Capture the cell that displays the provided text and extract its (X, Y) central coordinate. 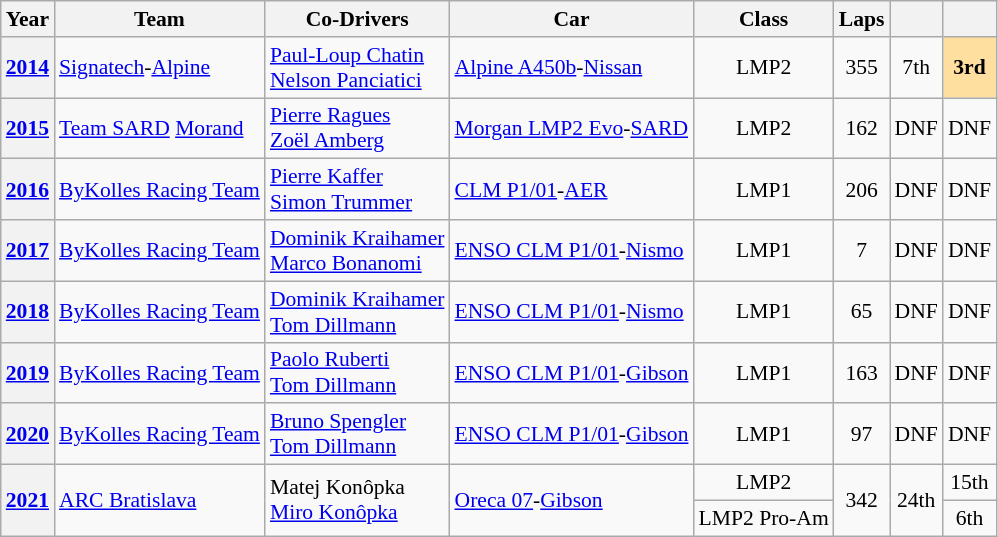
2021 (28, 500)
206 (862, 190)
CLM P1/01-AER (571, 190)
Class (763, 19)
Signatech-Alpine (160, 68)
Dominik Kraihamer Tom Dillmann (358, 312)
Year (28, 19)
Matej Konôpka Miro Konôpka (358, 500)
65 (862, 312)
2020 (28, 434)
7th (916, 68)
2018 (28, 312)
Paul-Loup Chatin Nelson Panciatici (358, 68)
3rd (970, 68)
2019 (28, 372)
Pierre Kaffer Simon Trummer (358, 190)
Paolo Ruberti Tom Dillmann (358, 372)
2017 (28, 250)
15th (970, 483)
ARC Bratislava (160, 500)
162 (862, 128)
97 (862, 434)
Team SARD Morand (160, 128)
Alpine A450b-Nissan (571, 68)
2014 (28, 68)
2015 (28, 128)
6th (970, 518)
7 (862, 250)
Dominik Kraihamer Marco Bonanomi (358, 250)
Car (571, 19)
Bruno Spengler Tom Dillmann (358, 434)
Laps (862, 19)
Morgan LMP2 Evo-SARD (571, 128)
Pierre Ragues Zoël Amberg (358, 128)
355 (862, 68)
LMP2 Pro-Am (763, 518)
163 (862, 372)
Team (160, 19)
342 (862, 500)
2016 (28, 190)
Co-Drivers (358, 19)
Oreca 07-Gibson (571, 500)
24th (916, 500)
